Detect which cell encompasses the target text, then output its [x, y] center coordinate. 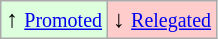
↑ Promoted [54, 20]
↓ Relegated [162, 20]
